Determine the [X, Y] coordinate at the center of the cell enclosing the given text.  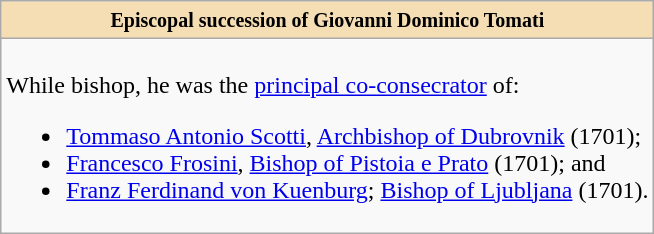
Episcopal succession of Giovanni Dominico Tomati [328, 20]
